Find where the given text appears and provide that cell's center as (x, y) coordinate. 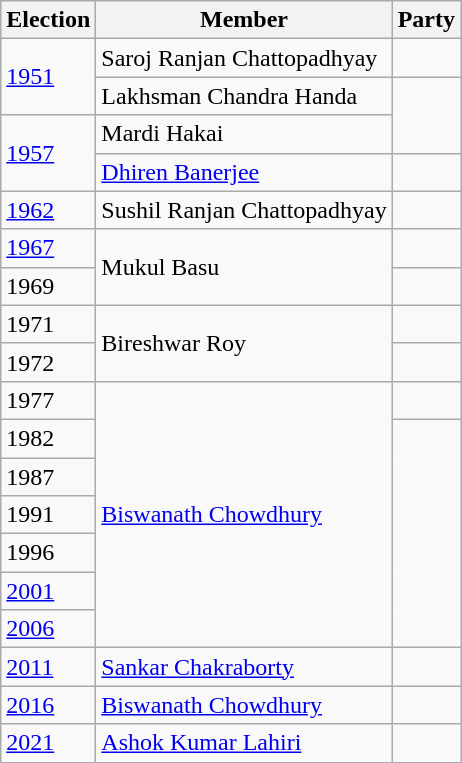
2016 (48, 705)
Member (244, 20)
Lakhsman Chandra Handa (244, 96)
Election (48, 20)
1951 (48, 77)
1969 (48, 286)
Party (426, 20)
1962 (48, 210)
2011 (48, 667)
Sankar Chakraborty (244, 667)
Sushil Ranjan Chattopadhyay (244, 210)
1996 (48, 553)
Ashok Kumar Lahiri (244, 743)
Mukul Basu (244, 267)
Mardi Hakai (244, 134)
1991 (48, 515)
1977 (48, 400)
Dhiren Banerjee (244, 172)
Saroj Ranjan Chattopadhyay (244, 58)
2021 (48, 743)
1982 (48, 438)
2006 (48, 629)
Bireshwar Roy (244, 343)
1957 (48, 153)
1967 (48, 248)
1972 (48, 362)
1987 (48, 477)
2001 (48, 591)
1971 (48, 324)
